Provide the (x, y) coordinate of the cell's center where the given text is located.  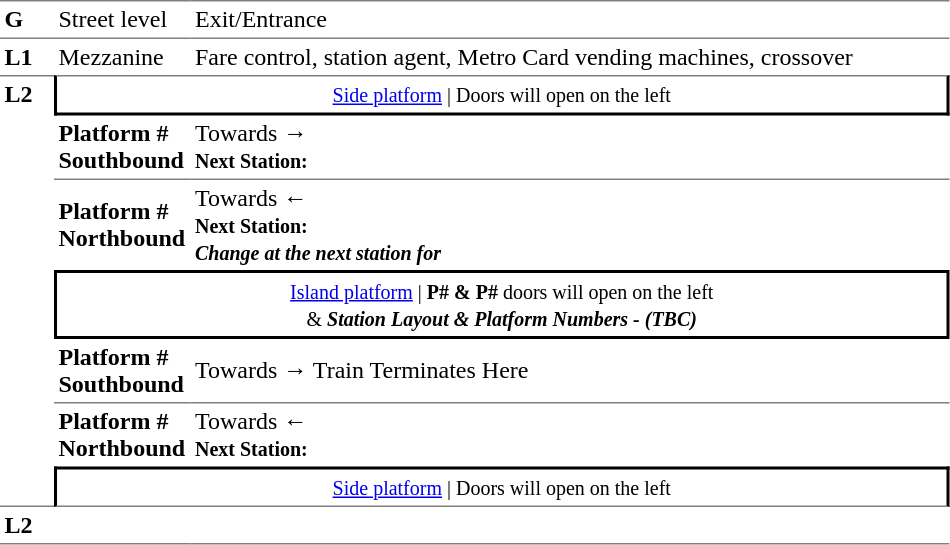
Island platform | P# & P# doors will open on the left & Station Layout & Platform Numbers - (TBC) (502, 304)
Fare control, station agent, Metro Card vending machines, crossover (570, 57)
Towards → Train Terminates Here (570, 371)
G (27, 20)
Street level (122, 20)
L1 (27, 57)
Towards → Next Station: (570, 148)
Mezzanine (122, 57)
Exit/Entrance (570, 20)
Towards ← Next Station: Change at the next station for (570, 225)
Towards ← Next Station: (570, 436)
